Provide the [X, Y] coordinate of the cell's center where the given text is located.  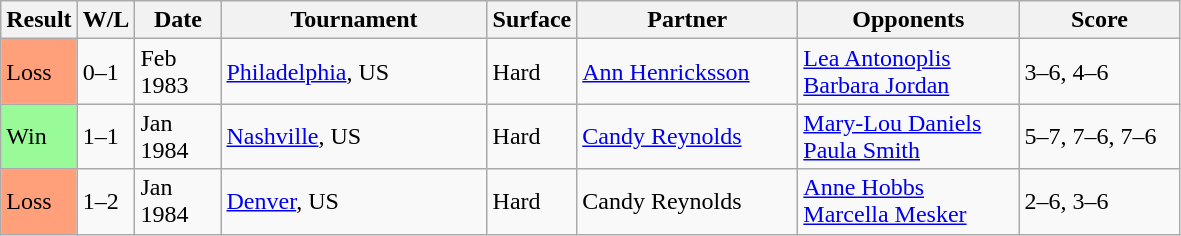
Tournament [354, 20]
Win [39, 136]
Result [39, 20]
3–6, 4–6 [1100, 72]
Partner [688, 20]
W/L [106, 20]
Lea Antonoplis Barbara Jordan [908, 72]
Opponents [908, 20]
2–6, 3–6 [1100, 202]
Mary-Lou Daniels Paula Smith [908, 136]
Score [1100, 20]
0–1 [106, 72]
Anne Hobbs Marcella Mesker [908, 202]
Nashville, US [354, 136]
Denver, US [354, 202]
Ann Henricksson [688, 72]
5–7, 7–6, 7–6 [1100, 136]
Feb 1983 [178, 72]
Date [178, 20]
Philadelphia, US [354, 72]
1–2 [106, 202]
1–1 [106, 136]
Surface [532, 20]
